Locate the cell with the specified text and output its [x, y] center coordinate. 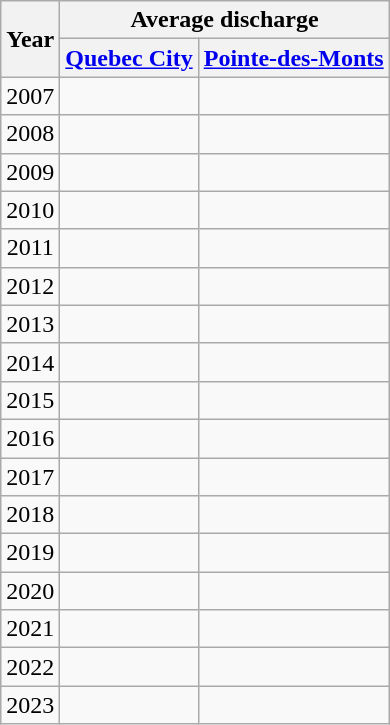
Year [30, 39]
2012 [30, 286]
Quebec City [129, 58]
2011 [30, 248]
2018 [30, 515]
2019 [30, 553]
2023 [30, 705]
2016 [30, 438]
Pointe-des-Monts [294, 58]
Average discharge [224, 20]
2022 [30, 667]
2009 [30, 172]
2013 [30, 324]
2017 [30, 477]
2010 [30, 210]
2014 [30, 362]
2021 [30, 629]
2008 [30, 134]
2020 [30, 591]
2007 [30, 96]
2015 [30, 400]
